Identify which cell holds the provided text, then report its (x, y) central coordinate. 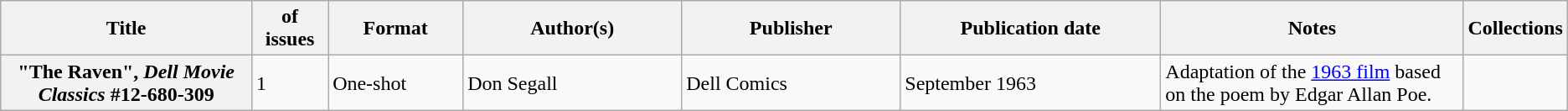
"The Raven", Dell Movie Classics #12-680-309 (126, 82)
Adaptation of the 1963 film based on the poem by Edgar Allan Poe. (1312, 82)
Publisher (791, 29)
Title (126, 29)
Don Segall (573, 82)
1 (290, 82)
of issues (290, 29)
September 1963 (1030, 82)
Author(s) (573, 29)
Dell Comics (791, 82)
Notes (1312, 29)
One-shot (395, 82)
Publication date (1030, 29)
Collections (1515, 29)
Format (395, 29)
